Find where the given text appears and provide that cell's center as [X, Y] coordinate. 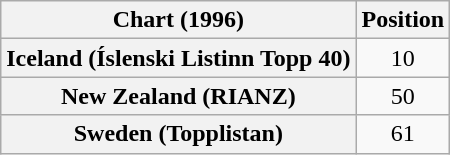
Iceland (Íslenski Listinn Topp 40) [178, 58]
61 [403, 134]
50 [403, 96]
New Zealand (RIANZ) [178, 96]
Position [403, 20]
10 [403, 58]
Chart (1996) [178, 20]
Sweden (Topplistan) [178, 134]
